Search for the cell housing the specified text and yield its [x, y] center coordinate. 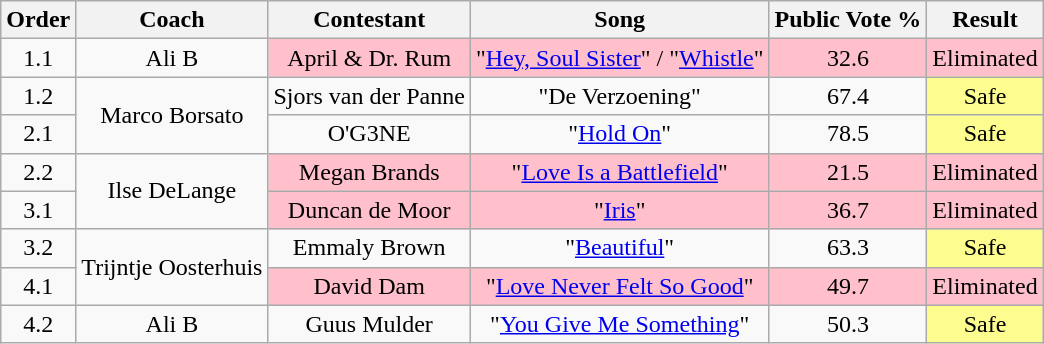
O'G3NE [369, 134]
Duncan de Moor [369, 210]
"Love Never Felt So Good" [620, 286]
Order [38, 20]
32.6 [848, 58]
1.1 [38, 58]
"De Verzoening" [620, 96]
67.4 [848, 96]
"Hey, Soul Sister" / "Whistle" [620, 58]
50.3 [848, 324]
Emmaly Brown [369, 248]
4.2 [38, 324]
"You Give Me Something" [620, 324]
Guus Mulder [369, 324]
"Hold On" [620, 134]
Sjors van der Panne [369, 96]
78.5 [848, 134]
63.3 [848, 248]
Result [985, 20]
Public Vote % [848, 20]
Megan Brands [369, 172]
1.2 [38, 96]
2.1 [38, 134]
Trijntje Oosterhuis [172, 267]
"Beautiful" [620, 248]
Contestant [369, 20]
Marco Borsato [172, 115]
4.1 [38, 286]
49.7 [848, 286]
21.5 [848, 172]
2.2 [38, 172]
April & Dr. Rum [369, 58]
Coach [172, 20]
"Iris" [620, 210]
3.2 [38, 248]
36.7 [848, 210]
Song [620, 20]
Ilse DeLange [172, 191]
"Love Is a Battlefield" [620, 172]
David Dam [369, 286]
3.1 [38, 210]
